Return the [X, Y] coordinate for the center point of the cell that contains the specified text.  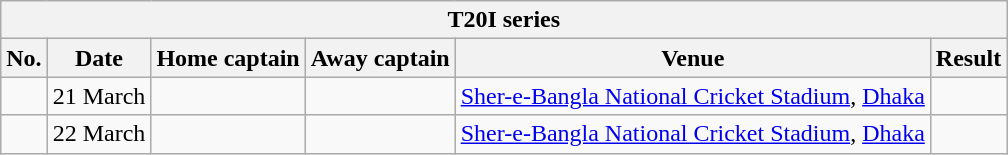
Venue [692, 58]
Date [99, 58]
21 March [99, 96]
Away captain [380, 58]
22 March [99, 134]
No. [24, 58]
Result [968, 58]
Home captain [228, 58]
T20I series [504, 20]
